From the cell containing the given text, extract its center point as [x, y] coordinate. 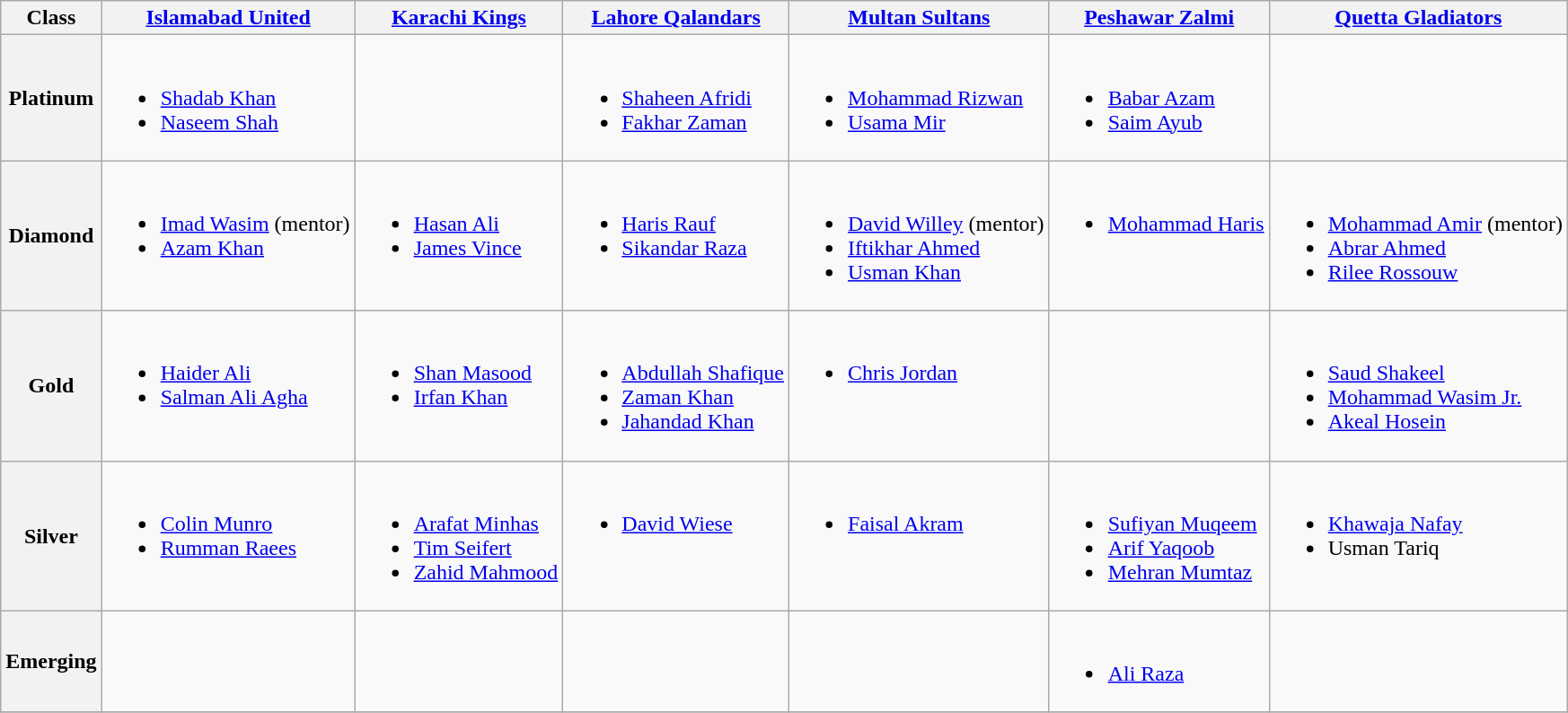
Karachi Kings [459, 18]
Shadab KhanNaseem Shah [228, 98]
Chris Jordan [920, 386]
Shan MasoodIrfan Khan [459, 386]
Imad Wasim (mentor)Azam Khan [228, 235]
Haider AliSalman Ali Agha [228, 386]
Abdullah ShafiqueZaman KhanJahandad Khan [676, 386]
Emerging [51, 661]
Sufiyan MuqeemArif YaqoobMehran Mumtaz [1158, 535]
Lahore Qalandars [676, 18]
Hasan AliJames Vince [459, 235]
Class [51, 18]
Silver [51, 535]
Islamabad United [228, 18]
Peshawar Zalmi [1158, 18]
Mohammad Amir (mentor)Abrar AhmedRilee Rossouw [1418, 235]
Haris RaufSikandar Raza [676, 235]
David Willey (mentor)Iftikhar AhmedUsman Khan [920, 235]
David Wiese [676, 535]
Faisal Akram [920, 535]
Saud ShakeelMohammad Wasim Jr.Akeal Hosein [1418, 386]
Gold [51, 386]
Multan Sultans [920, 18]
Quetta Gladiators [1418, 18]
Mohammad RizwanUsama Mir [920, 98]
Babar AzamSaim Ayub [1158, 98]
Arafat MinhasTim SeifertZahid Mahmood [459, 535]
Colin MunroRumman Raees [228, 535]
Ali Raza [1158, 661]
Shaheen AfridiFakhar Zaman [676, 98]
Platinum [51, 98]
Diamond [51, 235]
Mohammad Haris [1158, 235]
Khawaja NafayUsman Tariq [1418, 535]
